Find where the given text appears and provide that cell's center as (x, y) coordinate. 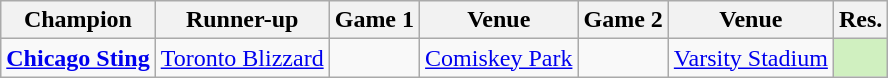
Varsity Stadium (750, 58)
Res. (860, 20)
Chicago Sting (78, 58)
Comiskey Park (499, 58)
Toronto Blizzard (242, 58)
Game 1 (374, 20)
Game 2 (623, 20)
Runner-up (242, 20)
Champion (78, 20)
